Capture the cell that displays the provided text and extract its [x, y] central coordinate. 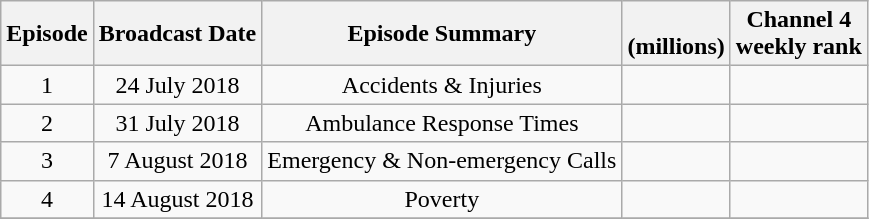
Emergency & Non-emergency Calls [442, 161]
(millions) [676, 34]
24 July 2018 [178, 85]
7 August 2018 [178, 161]
Accidents & Injuries [442, 85]
3 [47, 161]
Broadcast Date [178, 34]
Channel 4weekly rank [798, 34]
14 August 2018 [178, 199]
2 [47, 123]
Poverty [442, 199]
Episode Summary [442, 34]
4 [47, 199]
1 [47, 85]
Ambulance Response Times [442, 123]
Episode [47, 34]
31 July 2018 [178, 123]
